Pinpoint the cell where the given text exists, returning its (x, y) midpoint coordinate. 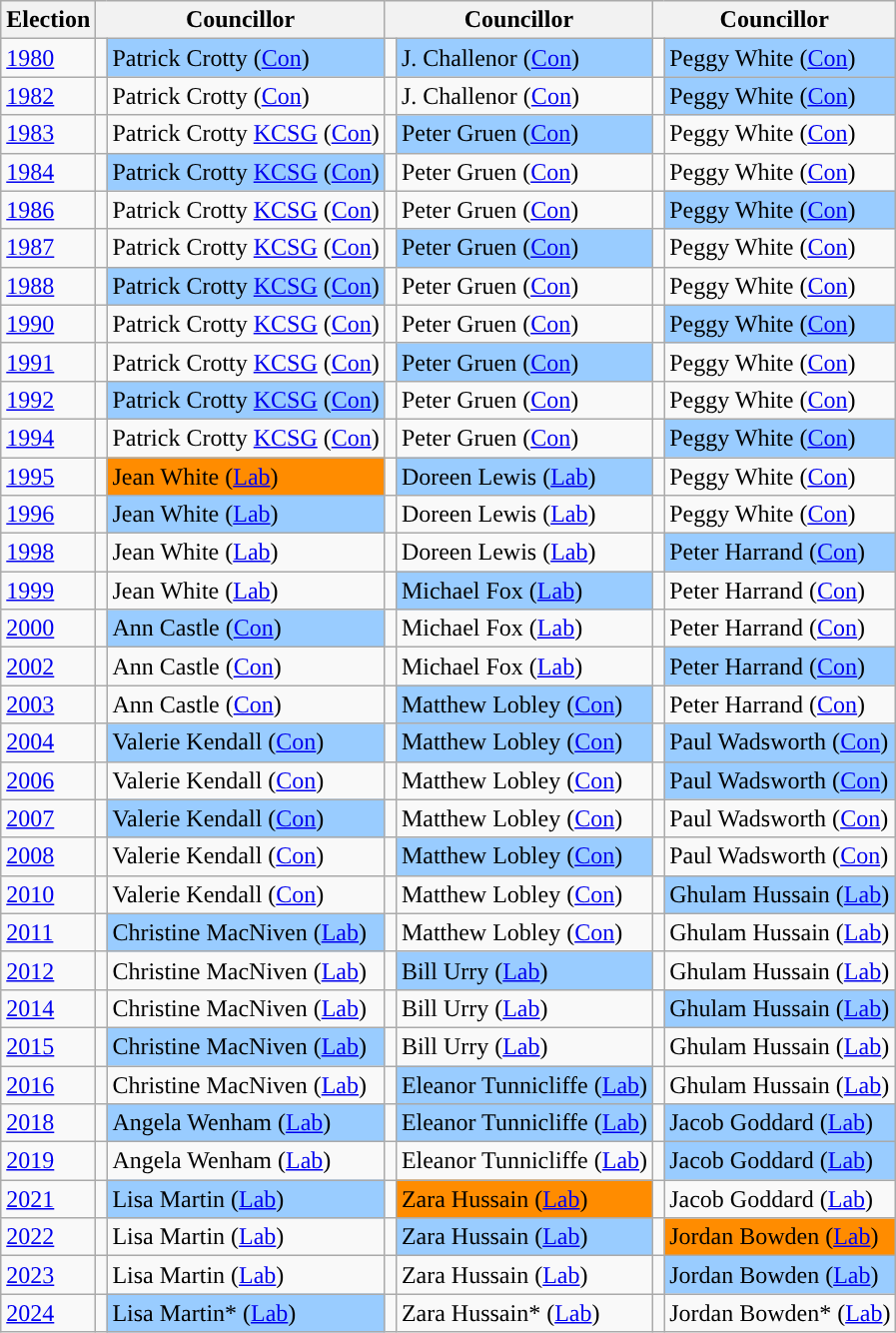
1991 (48, 362)
2008 (48, 856)
2019 (48, 1161)
1990 (48, 324)
1998 (48, 553)
1988 (48, 286)
1983 (48, 134)
1996 (48, 515)
2015 (48, 1046)
1999 (48, 591)
1995 (48, 477)
2012 (48, 970)
Election (48, 20)
2014 (48, 1008)
2018 (48, 1123)
Lisa Martin* (Lab) (246, 1313)
2024 (48, 1313)
2007 (48, 818)
1987 (48, 248)
2023 (48, 1275)
1994 (48, 438)
Zara Hussain* (Lab) (523, 1313)
2000 (48, 629)
1980 (48, 58)
2016 (48, 1084)
2004 (48, 742)
Jordan Bowden* (Lab) (780, 1313)
2003 (48, 704)
1982 (48, 96)
2010 (48, 894)
1984 (48, 172)
2002 (48, 666)
2011 (48, 932)
1992 (48, 400)
2022 (48, 1237)
1986 (48, 210)
2021 (48, 1199)
2006 (48, 780)
